Identify which cell holds the provided text, then report its (x, y) central coordinate. 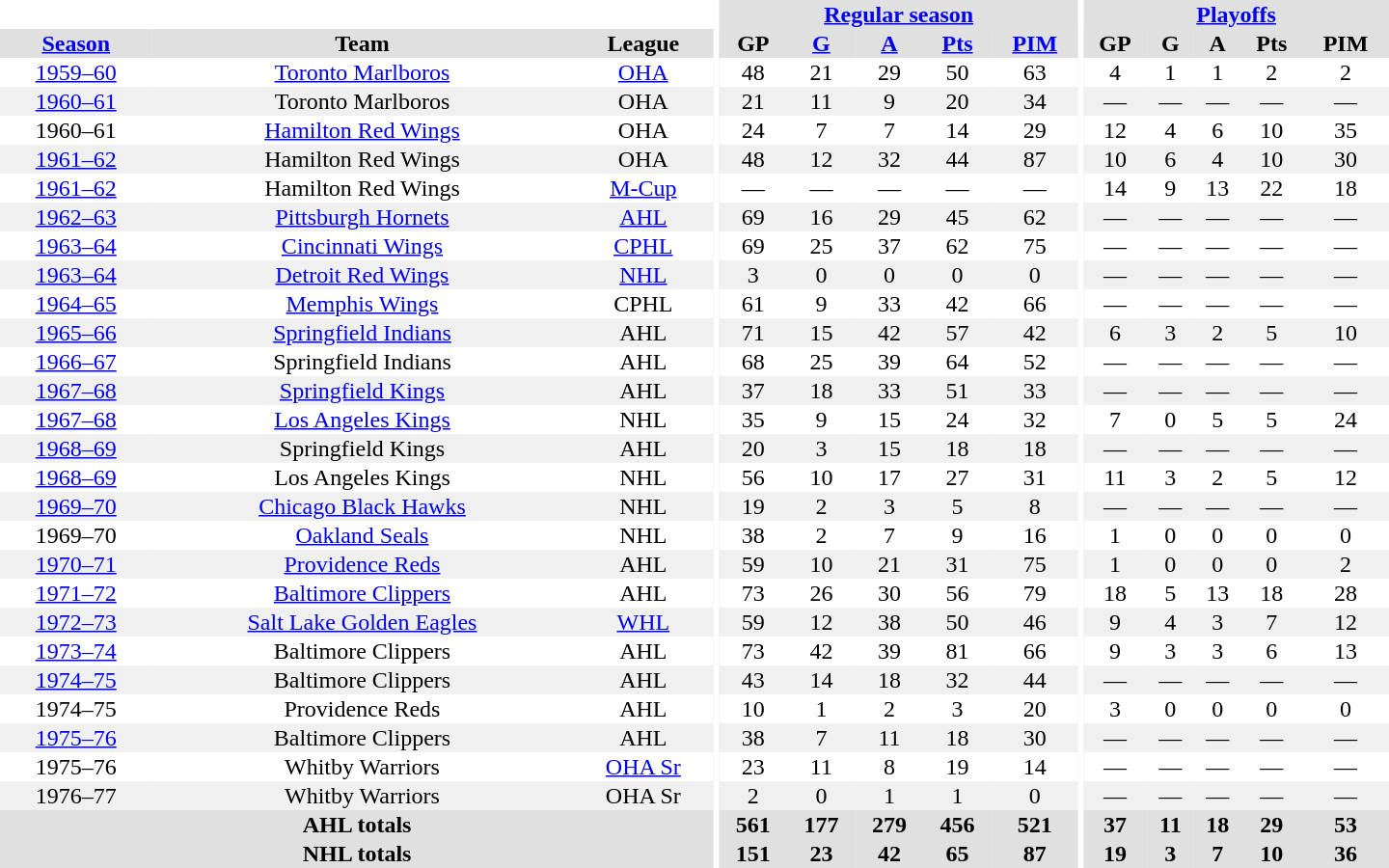
561 (754, 825)
65 (957, 854)
Salt Lake Golden Eagles (362, 622)
46 (1035, 622)
53 (1346, 825)
456 (957, 825)
WHL (644, 622)
Pittsburgh Hornets (362, 217)
1972–73 (75, 622)
Chicago Black Hawks (362, 506)
279 (889, 825)
M-Cup (644, 188)
34 (1035, 101)
1965–66 (75, 333)
26 (822, 593)
Detroit Red Wings (362, 275)
68 (754, 362)
81 (957, 651)
64 (957, 362)
AHL totals (357, 825)
28 (1346, 593)
45 (957, 217)
1959–60 (75, 72)
22 (1271, 188)
NHL totals (357, 854)
1971–72 (75, 593)
Playoffs (1237, 14)
Team (362, 43)
Regular season (899, 14)
1970–71 (75, 564)
1964–65 (75, 304)
Memphis Wings (362, 304)
27 (957, 477)
1962–63 (75, 217)
1966–67 (75, 362)
57 (957, 333)
Cincinnati Wings (362, 246)
17 (889, 477)
1973–74 (75, 651)
177 (822, 825)
52 (1035, 362)
71 (754, 333)
36 (1346, 854)
151 (754, 854)
51 (957, 391)
43 (754, 680)
61 (754, 304)
Oakland Seals (362, 535)
1976–77 (75, 796)
63 (1035, 72)
League (644, 43)
521 (1035, 825)
79 (1035, 593)
Season (75, 43)
